Provide the [X, Y] coordinate of the cell's center where the given text is located.  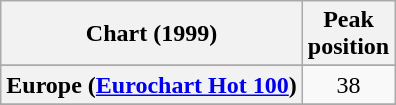
Chart (1999) [152, 34]
Europe (Eurochart Hot 100) [152, 85]
Peakposition [348, 34]
38 [348, 85]
